Search for the cell housing the specified text and yield its [x, y] center coordinate. 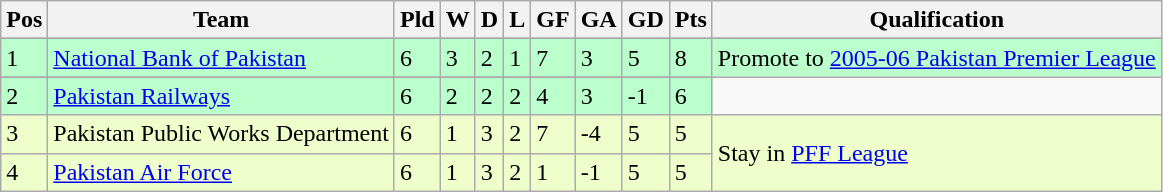
Pld [417, 20]
Pakistan Public Works Department [222, 134]
Team [222, 20]
Qualification [936, 20]
GF [553, 20]
Pakistan Railways [222, 96]
8 [690, 58]
National Bank of Pakistan [222, 58]
Pos [24, 20]
-4 [598, 134]
Promote to 2005-06 Pakistan Premier League [936, 58]
GD [646, 20]
Pts [690, 20]
D [489, 20]
Pakistan Air Force [222, 172]
L [518, 20]
GA [598, 20]
W [458, 20]
Stay in PFF League [936, 153]
